Identify which cell holds the provided text, then report its (X, Y) central coordinate. 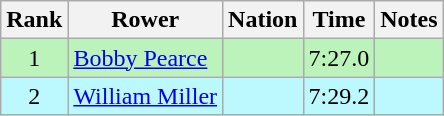
Notes (409, 20)
2 (34, 96)
Time (339, 20)
7:27.0 (339, 58)
Rank (34, 20)
7:29.2 (339, 96)
Rower (146, 20)
1 (34, 58)
Bobby Pearce (146, 58)
Nation (263, 20)
William Miller (146, 96)
